Provide the [X, Y] coordinate of the cell's center where the given text is located.  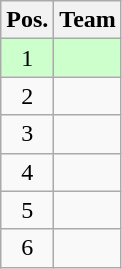
5 [28, 210]
Pos. [28, 20]
3 [28, 134]
1 [28, 58]
6 [28, 248]
4 [28, 172]
Team [88, 20]
2 [28, 96]
